Determine the [x, y] coordinate at the center of the cell enclosing the given text.  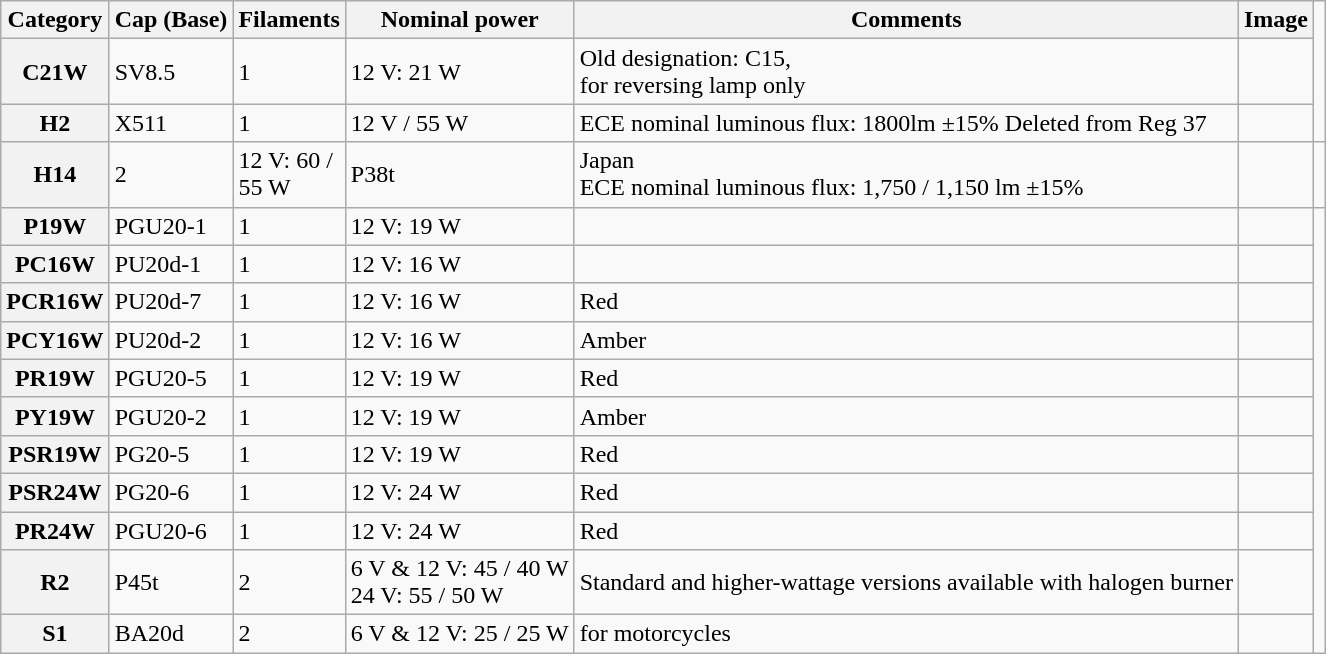
PU20d-7 [171, 302]
Nominal power [460, 20]
SV8.5 [171, 72]
PR24W [55, 531]
H2 [55, 123]
PSR24W [55, 492]
PU20d-1 [171, 264]
Cap (Base) [171, 20]
X511 [171, 123]
S1 [55, 634]
Filaments [289, 20]
6 V & 12 V: 25 / 25 W [460, 634]
12 V / 55 W [460, 123]
JapanECE nominal luminous flux: 1,750 / 1,150 lm ±15% [906, 174]
PCR16W [55, 302]
C21W [55, 72]
P38t [460, 174]
Standard and higher-wattage versions available with halogen burner [906, 582]
for motorcycles [906, 634]
Image [1276, 20]
12 V: 21 W [460, 72]
PC16W [55, 264]
PGU20-1 [171, 226]
6 V & 12 V: 45 / 40 W24 V: 55 / 50 W [460, 582]
BA20d [171, 634]
PGU20-2 [171, 416]
PGU20-6 [171, 531]
PR19W [55, 378]
PGU20-5 [171, 378]
PG20-6 [171, 492]
Comments [906, 20]
PSR19W [55, 454]
Category [55, 20]
R2 [55, 582]
PG20-5 [171, 454]
PCY16W [55, 340]
ECE nominal luminous flux: 1800lm ±15% Deleted from Reg 37 [906, 123]
P19W [55, 226]
PY19W [55, 416]
Old designation: C15,for reversing lamp only [906, 72]
12 V: 60 / 55 W [289, 174]
PU20d-2 [171, 340]
P45t [171, 582]
H14 [55, 174]
